Find where the given text appears and provide that cell's center as (X, Y) coordinate. 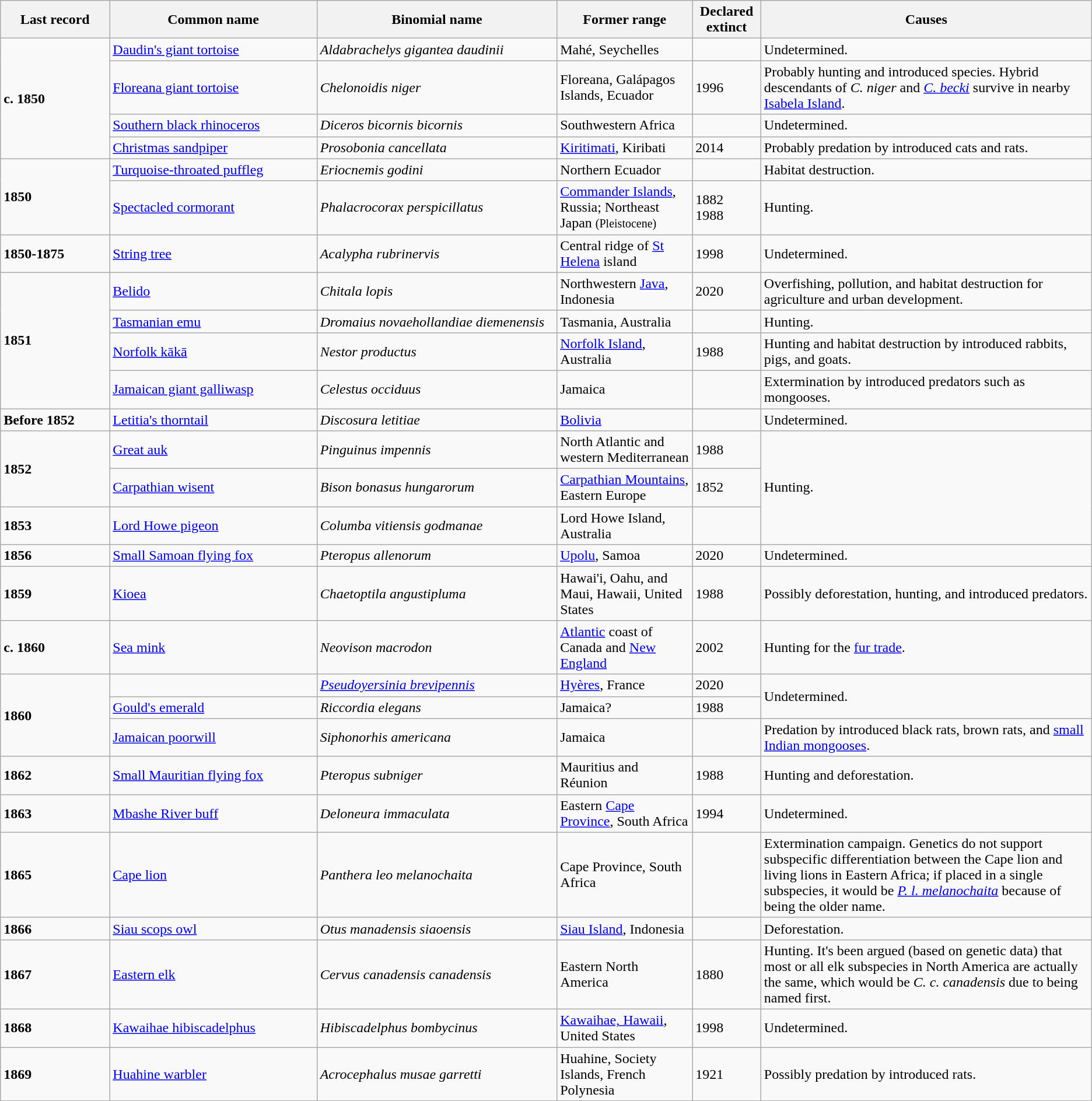
1865 (55, 875)
Southwestern Africa (625, 125)
Declared extinct (727, 20)
Hibiscadelphus bombycinus (436, 1028)
Causes (926, 20)
Possibly deforestation, hunting, and introduced predators. (926, 594)
1867 (55, 974)
Former range (625, 20)
1853 (55, 526)
Bolivia (625, 419)
Commander Islands, Russia; Northeast Japan (Pleistocene) (625, 208)
Jamaica? (625, 707)
Carpathian Mountains, Eastern Europe (625, 488)
Panthera leo melanochaita (436, 875)
Pseudoyersinia brevipennis (436, 685)
Mbashe River buff (213, 813)
1856 (55, 556)
Hyères, France (625, 685)
Eastern Cape Province, South Africa (625, 813)
2002 (727, 647)
1851 (55, 341)
Pinguinus impennis (436, 450)
Possibly predation by introduced rats. (926, 1074)
1994 (727, 813)
Siau Island, Indonesia (625, 928)
Floreana, Galápagos Islands, Ecuador (625, 87)
Deforestation. (926, 928)
Phalacrocorax perspicillatus (436, 208)
Bison bonasus hungarorum (436, 488)
Probably hunting and introduced species. Hybrid descendants of C. niger and C. becki survive in nearby Isabela Island. (926, 87)
1859 (55, 594)
Eastern elk (213, 974)
Common name (213, 20)
Kiritimati, Kiribati (625, 148)
18821988 (727, 208)
Sea mink (213, 647)
Celestus occiduus (436, 390)
Prosobonia cancellata (436, 148)
Pteropus subniger (436, 776)
Acalypha rubrinervis (436, 253)
Norfolk kākā (213, 351)
Tasmania, Australia (625, 321)
Habitat destruction. (926, 170)
Riccordia elegans (436, 707)
Last record (55, 20)
1996 (727, 87)
Huahine, Society Islands, French Polynesia (625, 1074)
Carpathian wisent (213, 488)
Turquoise-throated puffleg (213, 170)
Cape Province, South Africa (625, 875)
Hawai'i, Oahu, and Maui, Hawaii, United States (625, 594)
North Atlantic and western Mediterranean (625, 450)
Hunting and deforestation. (926, 776)
1921 (727, 1074)
Discosura letitiae (436, 419)
1866 (55, 928)
Aldabrachelys gigantea daudinii (436, 50)
Mauritius and Réunion (625, 776)
Diceros bicornis bicornis (436, 125)
1850-1875 (55, 253)
Neovison macrodon (436, 647)
Kioea (213, 594)
Small Samoan flying fox (213, 556)
Before 1852 (55, 419)
Cape lion (213, 875)
Daudin's giant tortoise (213, 50)
Huahine warbler (213, 1074)
Hunting for the fur trade. (926, 647)
1862 (55, 776)
Binomial name (436, 20)
Chelonoidis niger (436, 87)
Cervus canadensis canadensis (436, 974)
1880 (727, 974)
Chaetoptila angustipluma (436, 594)
1869 (55, 1074)
1860 (55, 715)
Northern Ecuador (625, 170)
Tasmanian emu (213, 321)
Hunting and habitat destruction by introduced rabbits, pigs, and goats. (926, 351)
Lord Howe pigeon (213, 526)
Central ridge of St Helena island (625, 253)
Deloneura immaculata (436, 813)
Kawaihae, Hawaii, United States (625, 1028)
Pteropus allenorum (436, 556)
Lord Howe Island, Australia (625, 526)
Dromaius novaehollandiae diemenensis (436, 321)
Upolu, Samoa (625, 556)
Gould's emerald (213, 707)
Southern black rhinoceros (213, 125)
Christmas sandpiper (213, 148)
Northwestern Java, Indonesia (625, 292)
Norfolk Island, Australia (625, 351)
Mahé, Seychelles (625, 50)
Jamaican poorwill (213, 737)
Jamaican giant galliwasp (213, 390)
Nestor productus (436, 351)
Siau scops owl (213, 928)
1863 (55, 813)
Letitia's thorntail (213, 419)
c. 1850 (55, 99)
Eastern North America (625, 974)
Siphonorhis americana (436, 737)
Acrocephalus musae garretti (436, 1074)
Overfishing, pollution, and habitat destruction for agriculture and urban development. (926, 292)
Predation by introduced black rats, brown rats, and small Indian mongooses. (926, 737)
Spectacled cormorant (213, 208)
Great auk (213, 450)
c. 1860 (55, 647)
Atlantic coast of Canada and New England (625, 647)
Kawaihae hibiscadelphus (213, 1028)
Otus manadensis siaoensis (436, 928)
Probably predation by introduced cats and rats. (926, 148)
Floreana giant tortoise (213, 87)
Chitala lopis (436, 292)
Eriocnemis godini (436, 170)
1868 (55, 1028)
String tree (213, 253)
2014 (727, 148)
Columba vitiensis godmanae (436, 526)
Extermination by introduced predators such as mongooses. (926, 390)
Belido (213, 292)
1850 (55, 197)
Small Mauritian flying fox (213, 776)
